Pinpoint the cell where the given text exists, returning its [X, Y] midpoint coordinate. 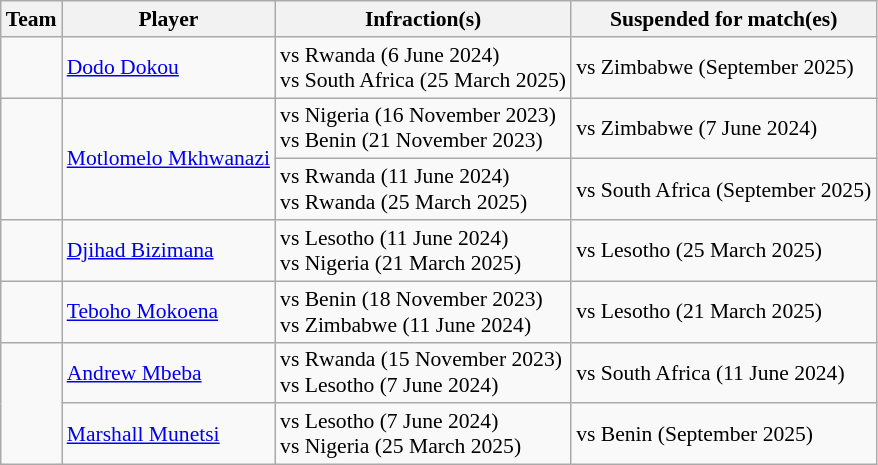
Suspended for match(es) [724, 19]
Andrew Mbeba [168, 372]
vs Lesotho (21 March 2025) [724, 312]
Team [32, 19]
vs Lesotho (7 June 2024) vs Nigeria (25 March 2025) [423, 434]
vs Zimbabwe (7 June 2024) [724, 128]
Djihad Bizimana [168, 250]
vs South Africa (11 June 2024) [724, 372]
Teboho Mokoena [168, 312]
vs Benin (September 2025) [724, 434]
vs Nigeria (16 November 2023) vs Benin (21 November 2023) [423, 128]
vs South Africa (September 2025) [724, 190]
vs Lesotho (25 March 2025) [724, 250]
Player [168, 19]
Marshall Munetsi [168, 434]
vs Lesotho (11 June 2024) vs Nigeria (21 March 2025) [423, 250]
vs Rwanda (15 November 2023) vs Lesotho (7 June 2024) [423, 372]
Infraction(s) [423, 19]
vs Rwanda (11 June 2024) vs Rwanda (25 March 2025) [423, 190]
Motlomelo Mkhwanazi [168, 159]
vs Rwanda (6 June 2024) vs South Africa (25 March 2025) [423, 68]
Dodo Dokou [168, 68]
vs Zimbabwe (September 2025) [724, 68]
vs Benin (18 November 2023) vs Zimbabwe (11 June 2024) [423, 312]
